Return [X, Y] of the center of cell containing provided text 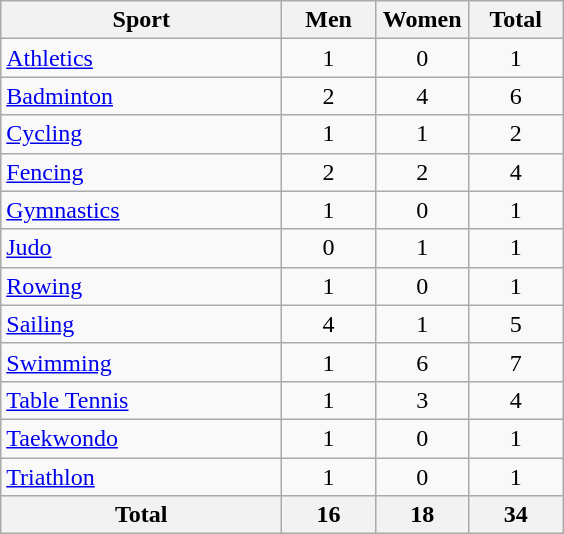
18 [422, 515]
16 [329, 515]
7 [516, 362]
Swimming [142, 362]
Rowing [142, 286]
Badminton [142, 96]
5 [516, 324]
3 [422, 400]
Table Tennis [142, 400]
Athletics [142, 58]
Men [329, 20]
Taekwondo [142, 438]
Cycling [142, 134]
Sport [142, 20]
Judo [142, 248]
Triathlon [142, 477]
Women [422, 20]
Gymnastics [142, 210]
34 [516, 515]
Sailing [142, 324]
Fencing [142, 172]
